Locate the cell with the specified text and output its [X, Y] center coordinate. 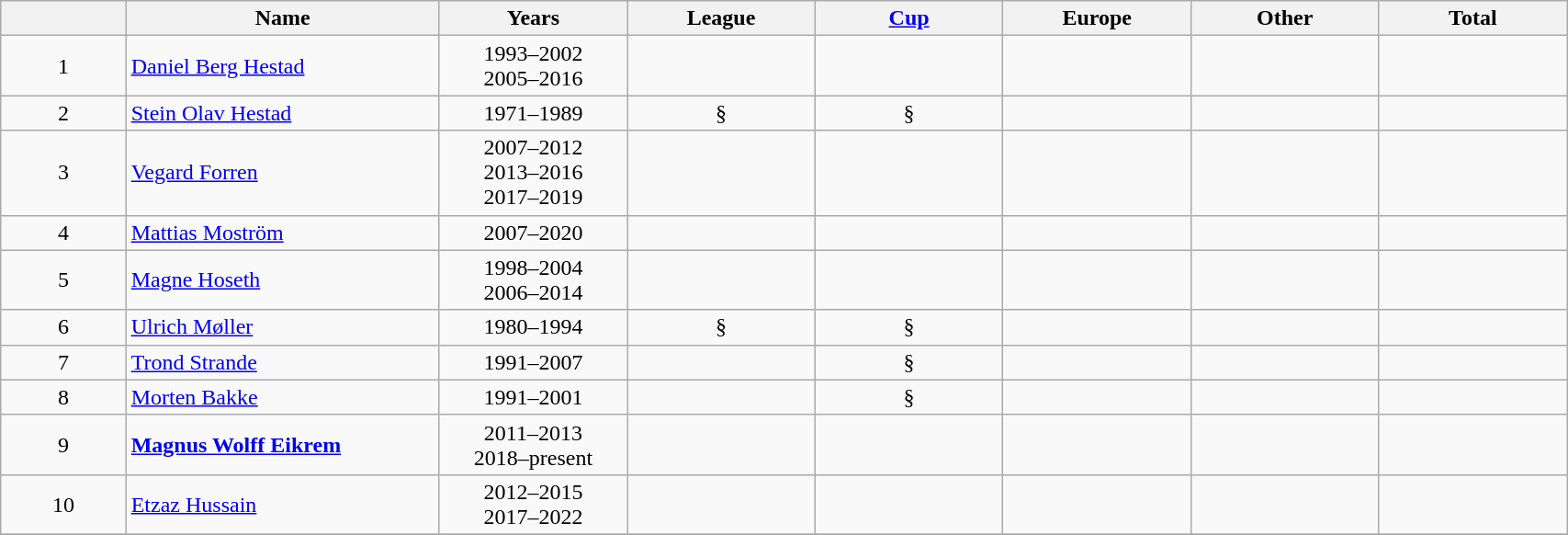
1991–2001 [533, 397]
Years [533, 18]
Total [1473, 18]
2007–2020 [533, 233]
Ulrich Møller [283, 327]
1991–2007 [533, 362]
Stein Olav Hestad [283, 113]
League [722, 18]
1 [63, 66]
Europe [1097, 18]
2011–20132018–present [533, 445]
5 [63, 279]
Vegard Forren [283, 173]
Trond Strande [283, 362]
6 [63, 327]
1998–20042006–2014 [533, 279]
7 [63, 362]
1980–1994 [533, 327]
1971–1989 [533, 113]
2007–20122013–20162017–2019 [533, 173]
Magnus Wolff Eikrem [283, 445]
2 [63, 113]
Etzaz Hussain [283, 504]
9 [63, 445]
Name [283, 18]
10 [63, 504]
4 [63, 233]
2012–20152017–2022 [533, 504]
Daniel Berg Hestad [283, 66]
Morten Bakke [283, 397]
8 [63, 397]
Mattias Moström [283, 233]
Cup [909, 18]
Other [1284, 18]
Magne Hoseth [283, 279]
3 [63, 173]
1993–20022005–2016 [533, 66]
